Detect which cell encompasses the target text, then output its [X, Y] center coordinate. 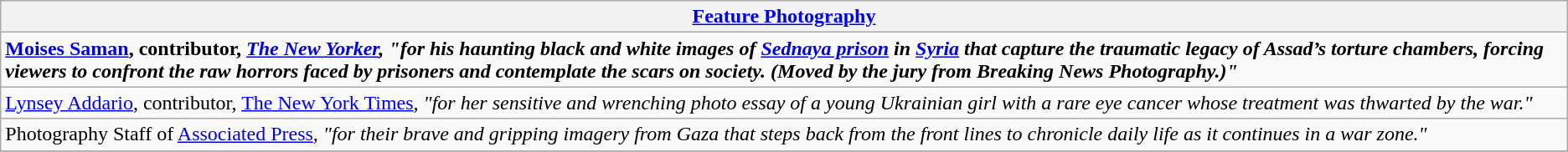
Feature Photography [784, 17]
